Identify which cell holds the provided text, then report its (x, y) central coordinate. 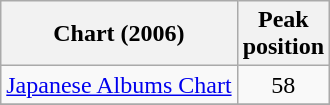
Peakposition (283, 34)
Chart (2006) (119, 34)
58 (283, 85)
Japanese Albums Chart (119, 85)
